Pinpoint the cell where the given text exists, returning its [x, y] midpoint coordinate. 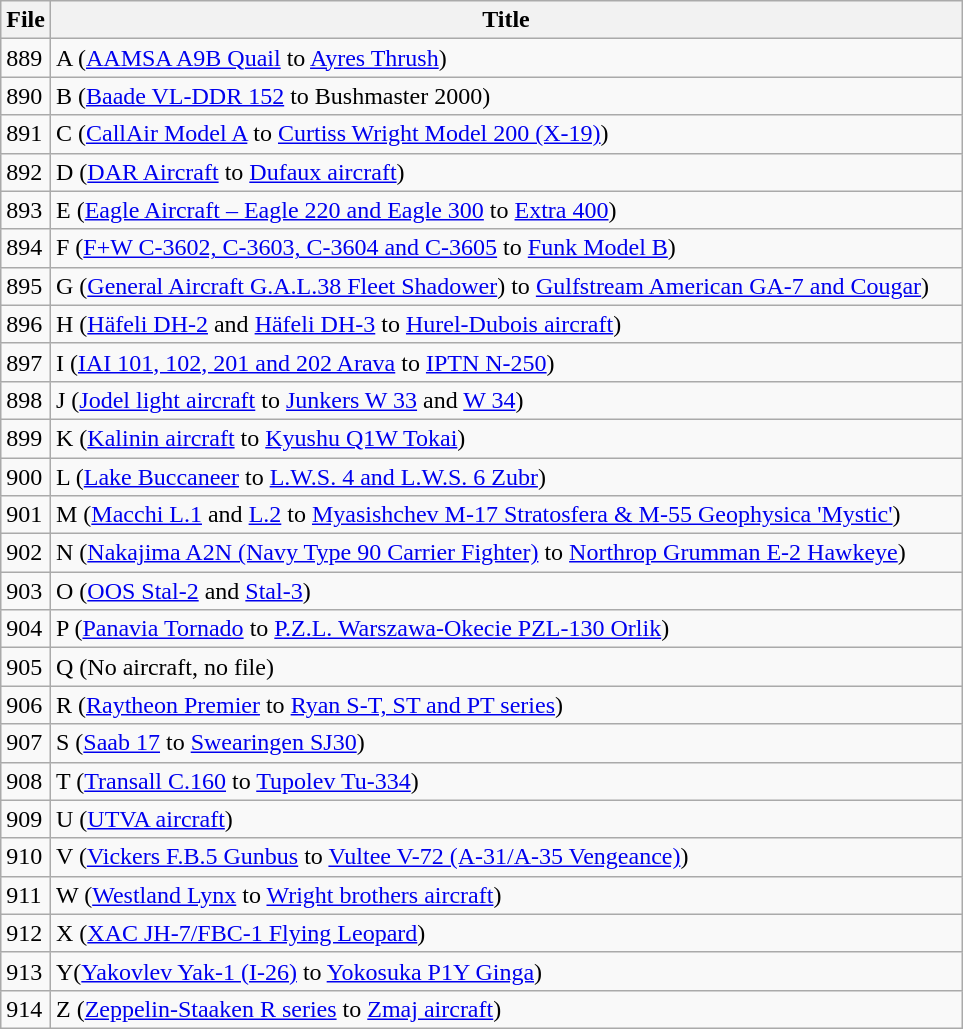
903 [26, 591]
H (Häfeli DH-2 and Häfeli DH-3 to Hurel-Dubois aircraft) [506, 324]
B (Baade VL-DDR 152 to Bushmaster 2000) [506, 96]
D (DAR Aircraft to Dufaux aircraft) [506, 172]
912 [26, 933]
894 [26, 248]
L (Lake Buccaneer to L.W.S. 4 and L.W.S. 6 Zubr) [506, 477]
893 [26, 210]
Y(Yakovlev Yak-1 (I-26) to Yokosuka P1Y Ginga) [506, 971]
P (Panavia Tornado to P.Z.L. Warszawa-Okecie PZL-130 Orlik) [506, 629]
896 [26, 324]
914 [26, 1009]
913 [26, 971]
F (F+W C-3602, C-3603, C-3604 and C-3605 to Funk Model B) [506, 248]
T (Transall C.160 to Tupolev Tu-334) [506, 781]
A (AAMSA A9B Quail to Ayres Thrush) [506, 58]
911 [26, 895]
907 [26, 743]
902 [26, 553]
N (Nakajima A2N (Navy Type 90 Carrier Fighter) to Northrop Grumman E-2 Hawkeye) [506, 553]
908 [26, 781]
892 [26, 172]
901 [26, 515]
U (UTVA aircraft) [506, 819]
O (OOS Stal-2 and Stal-3) [506, 591]
891 [26, 134]
K (Kalinin aircraft to Kyushu Q1W Tokai) [506, 438]
906 [26, 705]
Title [506, 20]
J (Jodel light aircraft to Junkers W 33 and W 34) [506, 400]
Q (No aircraft, no file) [506, 667]
899 [26, 438]
898 [26, 400]
Z (Zeppelin-Staaken R series to Zmaj aircraft) [506, 1009]
S (Saab 17 to Swearingen SJ30) [506, 743]
W (Westland Lynx to Wright brothers aircraft) [506, 895]
909 [26, 819]
C (CallAir Model A to Curtiss Wright Model 200 (X-19)) [506, 134]
905 [26, 667]
R (Raytheon Premier to Ryan S-T, ST and PT series) [506, 705]
I (IAI 101, 102, 201 and 202 Arava to IPTN N-250) [506, 362]
E (Eagle Aircraft – Eagle 220 and Eagle 300 to Extra 400) [506, 210]
904 [26, 629]
X (XAC JH-7/FBC-1 Flying Leopard) [506, 933]
M (Macchi L.1 and L.2 to Myasishchev M-17 Stratosfera & M-55 Geophysica 'Mystic') [506, 515]
900 [26, 477]
G (General Aircraft G.A.L.38 Fleet Shadower) to Gulfstream American GA-7 and Cougar) [506, 286]
890 [26, 96]
889 [26, 58]
910 [26, 857]
File [26, 20]
895 [26, 286]
V (Vickers F.B.5 Gunbus to Vultee V-72 (A-31/A-35 Vengeance)) [506, 857]
897 [26, 362]
